Identify which cell holds the provided text, then report its (X, Y) central coordinate. 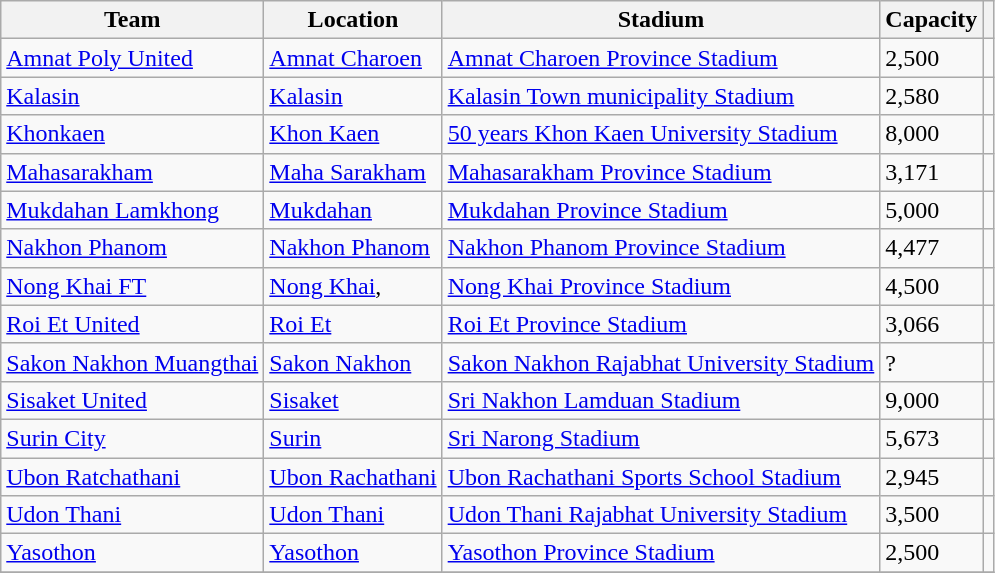
4,500 (932, 286)
Kalasin Town municipality Stadium (661, 96)
Udon Thani Rajabhat University Stadium (661, 515)
Roi Et (353, 324)
Sakon Nakhon (353, 362)
Amnat Poly United (132, 58)
Yasothon Province Stadium (661, 553)
50 years Khon Kaen University Stadium (661, 134)
Roi Et Province Stadium (661, 324)
3,171 (932, 172)
Nakhon Phanom Province Stadium (661, 248)
Sisaket United (132, 400)
Ubon Ratchathani (132, 477)
Amnat Charoen (353, 58)
Sri Nakhon Lamduan Stadium (661, 400)
Sakon Nakhon Muangthai (132, 362)
? (932, 362)
Khon Kaen (353, 134)
Surin City (132, 438)
Amnat Charoen Province Stadium (661, 58)
Nong Khai FT (132, 286)
Mukdahan Lamkhong (132, 210)
9,000 (932, 400)
2,580 (932, 96)
3,500 (932, 515)
Surin (353, 438)
Ubon Rachathani Sports School Stadium (661, 477)
Capacity (932, 20)
5,673 (932, 438)
Team (132, 20)
Mukdahan Province Stadium (661, 210)
4,477 (932, 248)
5,000 (932, 210)
Ubon Rachathani (353, 477)
Mahasarakham (132, 172)
Nong Khai Province Stadium (661, 286)
Roi Et United (132, 324)
Khonkaen (132, 134)
2,945 (932, 477)
Nong Khai, (353, 286)
Mukdahan (353, 210)
Maha Sarakham (353, 172)
8,000 (932, 134)
Location (353, 20)
Sisaket (353, 400)
Sakon Nakhon Rajabhat University Stadium (661, 362)
Mahasarakham Province Stadium (661, 172)
Sri Narong Stadium (661, 438)
Stadium (661, 20)
3,066 (932, 324)
